Detect which cell encompasses the target text, then output its (X, Y) center coordinate. 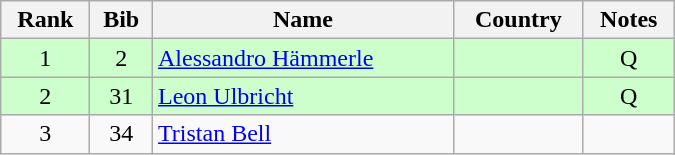
Leon Ulbricht (304, 96)
3 (46, 134)
Country (518, 20)
Alessandro Hämmerle (304, 58)
34 (122, 134)
Tristan Bell (304, 134)
31 (122, 96)
Notes (628, 20)
Bib (122, 20)
1 (46, 58)
Name (304, 20)
Rank (46, 20)
